Provide the [x, y] coordinate of the cell's center where the given text is located.  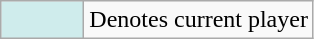
Denotes current player [199, 20]
